Scan for the cell matching the given text and deliver its (x, y) coordinate at center. 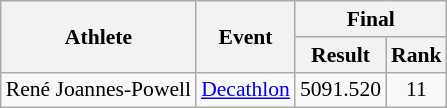
Athlete (98, 36)
11 (416, 90)
Event (246, 36)
Result (340, 55)
René Joannes-Powell (98, 90)
Final (371, 19)
Decathlon (246, 90)
5091.520 (340, 90)
Rank (416, 55)
